Scan for the cell matching the given text and deliver its [X, Y] coordinate at center. 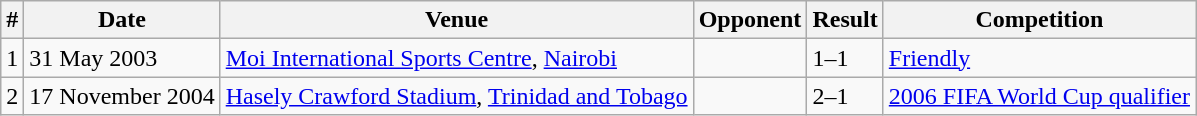
# [12, 20]
Date [122, 20]
Friendly [1039, 58]
17 November 2004 [122, 96]
1 [12, 58]
Moi International Sports Centre, Nairobi [456, 58]
Hasely Crawford Stadium, Trinidad and Tobago [456, 96]
Venue [456, 20]
Opponent [750, 20]
Competition [1039, 20]
31 May 2003 [122, 58]
1–1 [845, 58]
2006 FIFA World Cup qualifier [1039, 96]
2–1 [845, 96]
2 [12, 96]
Result [845, 20]
